Determine the (X, Y) coordinate at the center of the cell enclosing the given text.  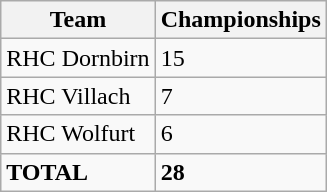
Team (78, 20)
Championships (240, 20)
7 (240, 96)
RHC Villach (78, 96)
RHC Dornbirn (78, 58)
28 (240, 172)
TOTAL (78, 172)
6 (240, 134)
RHC Wolfurt (78, 134)
15 (240, 58)
